Provide the [X, Y] coordinate of the cell's center where the given text is located.  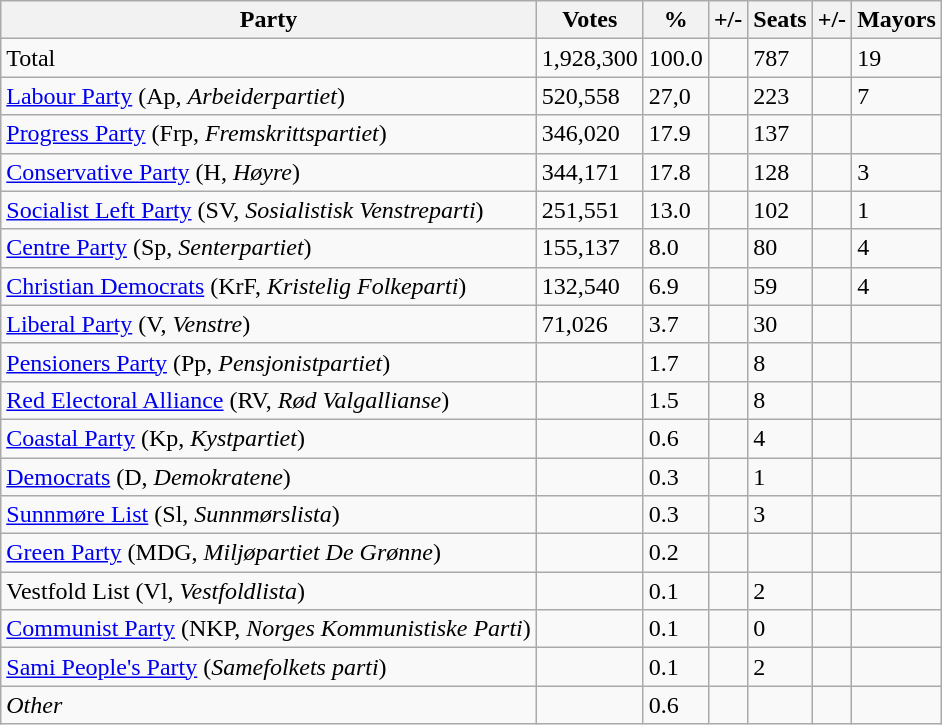
Vestfold List (Vl, Vestfoldlista) [269, 591]
520,558 [590, 96]
59 [780, 286]
Party [269, 20]
Coastal Party (Kp, Kystpartiet) [269, 438]
Votes [590, 20]
155,137 [590, 248]
346,020 [590, 134]
Conservative Party (H, Høyre) [269, 172]
Pensioners Party (Pp, Pensjonistpartiet) [269, 362]
Mayors [897, 20]
Green Party (MDG, Miljøpartiet De Grønne) [269, 553]
13.0 [676, 210]
1,928,300 [590, 58]
% [676, 20]
102 [780, 210]
30 [780, 324]
27,0 [676, 96]
Liberal Party (V, Venstre) [269, 324]
1.5 [676, 400]
Centre Party (Sp, Senterpartiet) [269, 248]
223 [780, 96]
Other [269, 705]
Sunnmøre List (Sl, Sunnmørslista) [269, 515]
128 [780, 172]
Red Electoral Alliance (RV, Rød Valgallianse) [269, 400]
71,026 [590, 324]
3.7 [676, 324]
1.7 [676, 362]
17.9 [676, 134]
Seats [780, 20]
0.2 [676, 553]
19 [897, 58]
251,551 [590, 210]
100.0 [676, 58]
Communist Party (NKP, Norges Kommunistiske Parti) [269, 629]
8.0 [676, 248]
Progress Party (Frp, Fremskrittspartiet) [269, 134]
Labour Party (Ap, Arbeiderpartiet) [269, 96]
344,171 [590, 172]
Total [269, 58]
80 [780, 248]
17.8 [676, 172]
Democrats (D, Demokratene) [269, 477]
787 [780, 58]
Sami People's Party (Samefolkets parti) [269, 667]
6.9 [676, 286]
132,540 [590, 286]
137 [780, 134]
0 [780, 629]
Christian Democrats (KrF, Kristelig Folkeparti) [269, 286]
Socialist Left Party (SV, Sosialistisk Venstreparti) [269, 210]
7 [897, 96]
